Provide the [x, y] coordinate of the cell's center where the given text is located.  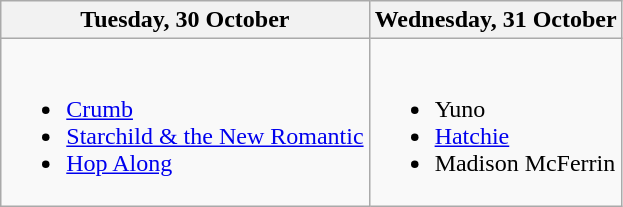
Wednesday, 31 October [496, 20]
Tuesday, 30 October [185, 20]
YunoHatchieMadison McFerrin [496, 122]
CrumbStarchild & the New RomanticHop Along [185, 122]
